Return (X, Y) of the center of cell containing provided text 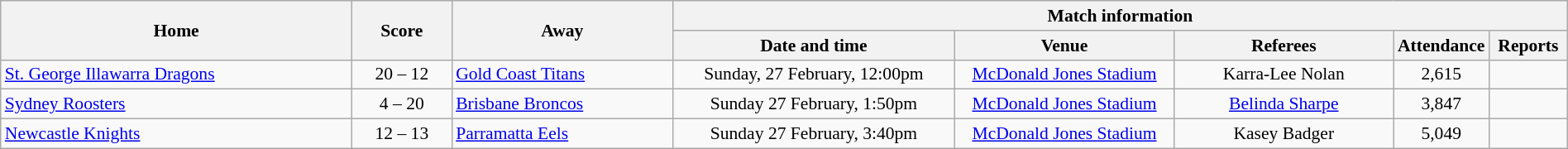
Date and time (814, 46)
Belinda Sharpe (1284, 104)
3,847 (1441, 104)
Home (177, 30)
Newcastle Knights (177, 134)
Attendance (1441, 46)
20 – 12 (402, 74)
2,615 (1441, 74)
4 – 20 (402, 104)
Score (402, 30)
Away (562, 30)
Karra-Lee Nolan (1284, 74)
5,049 (1441, 134)
Match information (1120, 16)
Sunday 27 February, 1:50pm (814, 104)
Parramatta Eels (562, 134)
Reports (1528, 46)
Sunday 27 February, 3:40pm (814, 134)
Brisbane Broncos (562, 104)
Gold Coast Titans (562, 74)
Sydney Roosters (177, 104)
Venue (1064, 46)
Kasey Badger (1284, 134)
Referees (1284, 46)
12 – 13 (402, 134)
Sunday, 27 February, 12:00pm (814, 74)
St. George Illawarra Dragons (177, 74)
